Search for the cell housing the specified text and yield its (x, y) center coordinate. 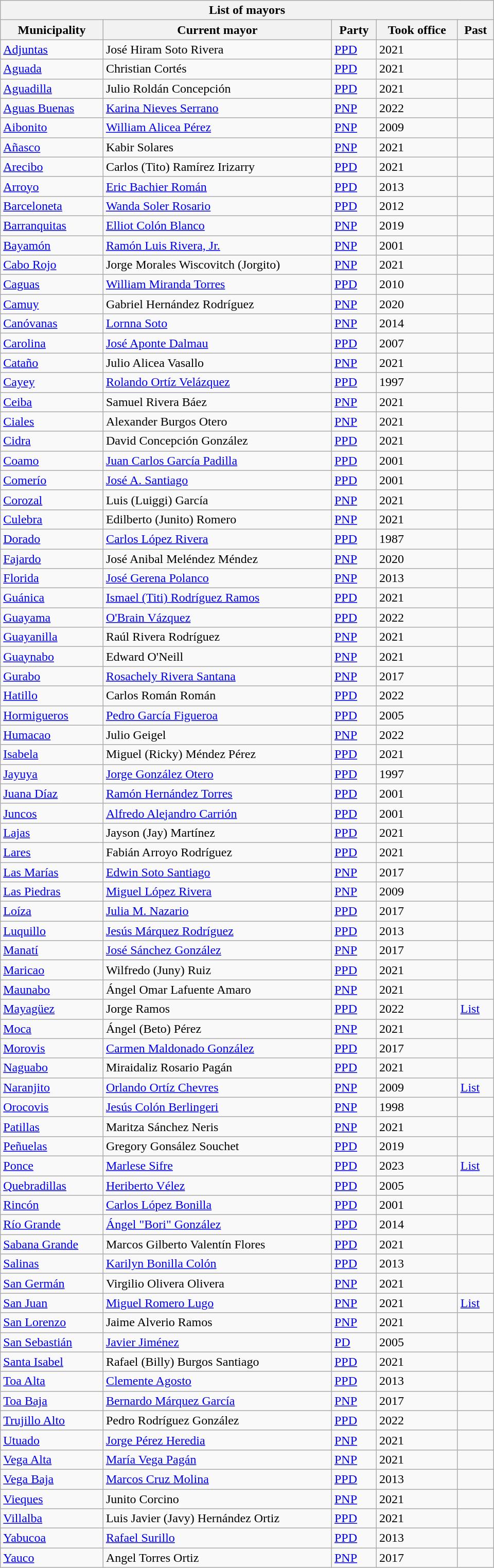
Utuado (52, 1440)
Jorge Morales Wiscovitch (Jorgito) (217, 265)
Barceloneta (52, 206)
Río Grande (52, 1225)
Vega Baja (52, 1479)
Camuy (52, 304)
List of mayors (247, 10)
Ramón Luis Rivera, Jr. (217, 245)
Municipality (52, 30)
1987 (417, 539)
Hatillo (52, 696)
María Vega Pagán (217, 1459)
Ángel Omar Lafuente Amaro (217, 990)
San Lorenzo (52, 1323)
Añasco (52, 147)
Aibonito (52, 128)
Current mayor (217, 30)
Marlese Sifre (217, 1166)
Maritza Sánchez Neris (217, 1126)
Angel Torres Ortiz (217, 1558)
Canóvanas (52, 324)
Ángel "Bori" González (217, 1225)
Bernardo Márquez García (217, 1401)
José Aponte Dalmau (217, 343)
Jayuya (52, 774)
Juana Díaz (52, 794)
1998 (417, 1107)
Marcos Gilberto Valentín Flores (217, 1244)
Yauco (52, 1558)
Took office (417, 30)
Quebradillas (52, 1185)
Adjuntas (52, 49)
2012 (417, 206)
O'Brain Vázquez (217, 618)
Samuel Rivera Báez (217, 402)
José Anibal Meléndez Méndez (217, 558)
Ángel (Beto) Pérez (217, 1029)
Rincón (52, 1205)
Julio Roldán Concepción (217, 89)
Luquillo (52, 931)
Julio Geigel (217, 735)
Culebra (52, 519)
Vieques (52, 1499)
Juan Carlos García Padilla (217, 461)
Gurabo (52, 676)
Ponce (52, 1166)
San Juan (52, 1303)
Toa Alta (52, 1381)
Naranjito (52, 1087)
Cabo Rojo (52, 265)
Humacao (52, 735)
2023 (417, 1166)
Junito Corcino (217, 1499)
Virgilio Olivera Olivera (217, 1283)
Lajas (52, 833)
Jaime Alverio Ramos (217, 1323)
Fabián Arroyo Rodríguez (217, 852)
Past (475, 30)
Naguabo (52, 1068)
Vega Alta (52, 1459)
Fajardo (52, 558)
Arroyo (52, 186)
Loíza (52, 911)
Carmen Maldonado González (217, 1048)
Jorge Pérez Heredia (217, 1440)
Karina Nieves Serrano (217, 108)
Carlos López Rivera (217, 539)
Guayanilla (52, 637)
Carlos López Bonilla (217, 1205)
Jayson (Jay) Martínez (217, 833)
Carlos Román Román (217, 696)
Alexander Burgos Otero (217, 421)
Aguadilla (52, 89)
Bayamón (52, 245)
Party (354, 30)
David Concepción González (217, 441)
Yabucoa (52, 1538)
Wanda Soler Rosario (217, 206)
Manatí (52, 950)
Lornna Soto (217, 324)
Ramón Hernández Torres (217, 794)
Rosachely Rivera Santana (217, 676)
Juncos (52, 813)
Arecibo (52, 167)
Cataño (52, 363)
Ciales (52, 421)
Coamo (52, 461)
Javier Jiménez (217, 1342)
Elliot Colón Blanco (217, 225)
Luis Javier (Javy) Hernández Ortiz (217, 1519)
Gabriel Hernández Rodríguez (217, 304)
Ismael (Titi) Rodríguez Ramos (217, 598)
Salinas (52, 1264)
Jorge González Otero (217, 774)
2007 (417, 343)
Guayama (52, 618)
Las Marías (52, 872)
Jesús Colón Berlingeri (217, 1107)
Guánica (52, 598)
Rafael Surillo (217, 1538)
San Sebastián (52, 1342)
Eric Bachier Román (217, 186)
William Miranda Torres (217, 285)
Guaynabo (52, 657)
Las Piedras (52, 892)
Pedro García Figueroa (217, 715)
Mayagüez (52, 1009)
Edwin Soto Santiago (217, 872)
Comerío (52, 480)
Santa Isabel (52, 1362)
Corozal (52, 500)
Luis (Luiggi) García (217, 500)
PD (354, 1342)
Edward O'Neill (217, 657)
Patillas (52, 1126)
Clemente Agosto (217, 1381)
Villalba (52, 1519)
Jorge Ramos (217, 1009)
Alfredo Alejandro Carrión (217, 813)
Cidra (52, 441)
Pedro Rodríguez González (217, 1420)
Florida (52, 578)
Isabela (52, 754)
Rolando Ortíz Velázquez (217, 382)
Peñuelas (52, 1146)
Trujillo Alto (52, 1420)
Carlos (Tito) Ramírez Irizarry (217, 167)
Aguada (52, 69)
Maricao (52, 970)
Caguas (52, 285)
Julio Alicea Vasallo (217, 363)
Orocovis (52, 1107)
Julia M. Nazario (217, 911)
Marcos Cruz Molina (217, 1479)
Cayey (52, 382)
Miraidaliz Rosario Pagán (217, 1068)
Barranquitas (52, 225)
Jesús Márquez Rodríguez (217, 931)
Miguel Romero Lugo (217, 1303)
José Sánchez González (217, 950)
José Gerena Polanco (217, 578)
Lares (52, 852)
Miguel (Ricky) Méndez Pérez (217, 754)
Christian Cortés (217, 69)
William Alicea Pérez (217, 128)
Ceiba (52, 402)
Kabir Solares (217, 147)
Hormigueros (52, 715)
Moca (52, 1029)
Gregory Gonsález Souchet (217, 1146)
Toa Baja (52, 1401)
Morovis (52, 1048)
Carolina (52, 343)
2010 (417, 285)
Maunabo (52, 990)
San Germán (52, 1283)
Heriberto Vélez (217, 1185)
José Hiram Soto Rivera (217, 49)
José A. Santiago (217, 480)
Aguas Buenas (52, 108)
Karilyn Bonilla Colón (217, 1264)
Raúl Rivera Rodríguez (217, 637)
Sabana Grande (52, 1244)
Edilberto (Junito) Romero (217, 519)
Orlando Ortíz Chevres (217, 1087)
Wilfredo (Juny) Ruiz (217, 970)
Dorado (52, 539)
Rafael (Billy) Burgos Santiago (217, 1362)
Miguel López Rivera (217, 892)
